Scan for the cell matching the given text and deliver its (X, Y) coordinate at center. 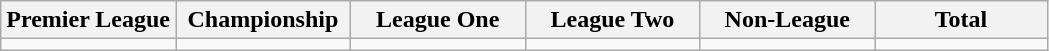
Non-League (788, 20)
Premier League (88, 20)
Championship (264, 20)
Total (962, 20)
League Two (612, 20)
League One (438, 20)
